Capture the cell that displays the provided text and extract its (X, Y) central coordinate. 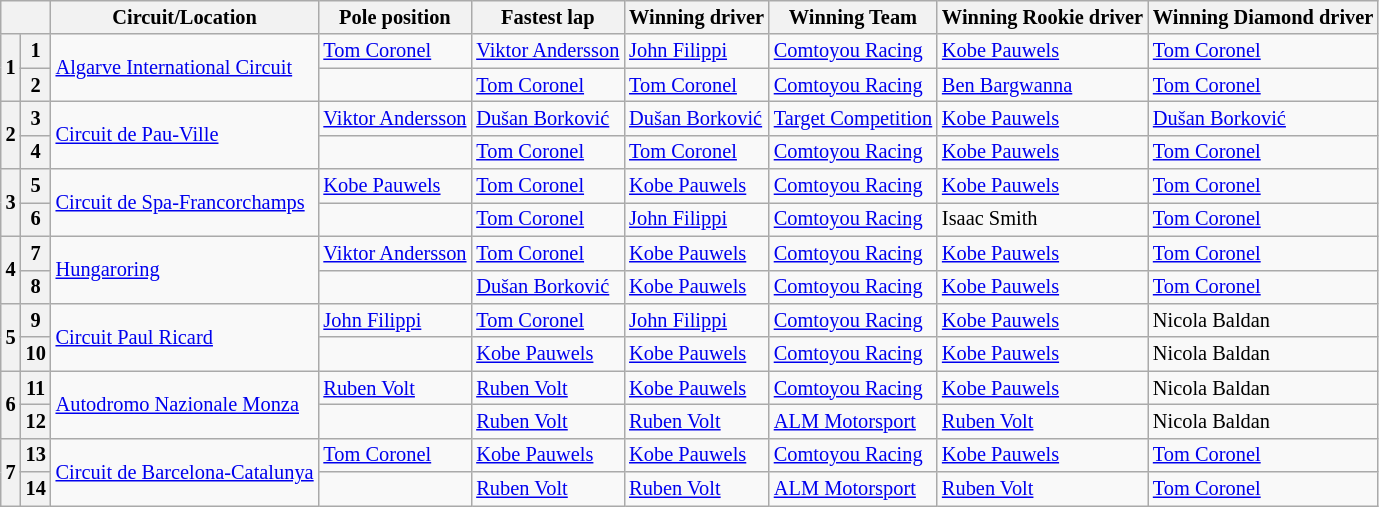
Circuit/Location (185, 17)
Circuit de Pau-Ville (185, 134)
Winning Team (853, 17)
Target Competition (853, 118)
Circuit de Spa-Francorchamps (185, 202)
Hungaroring (185, 270)
9 (36, 320)
Ben Bargwanna (1042, 85)
10 (36, 354)
Circuit Paul Ricard (185, 336)
Pole position (394, 17)
Circuit de Barcelona-Catalunya (185, 472)
Winning Diamond driver (1263, 17)
12 (36, 421)
11 (36, 388)
Fastest lap (548, 17)
Autodromo Nazionale Monza (185, 404)
Winning Rookie driver (1042, 17)
Algarve International Circuit (185, 68)
13 (36, 455)
8 (36, 287)
Winning driver (696, 17)
Isaac Smith (1042, 219)
14 (36, 489)
